Return [x, y] of the center of cell containing provided text 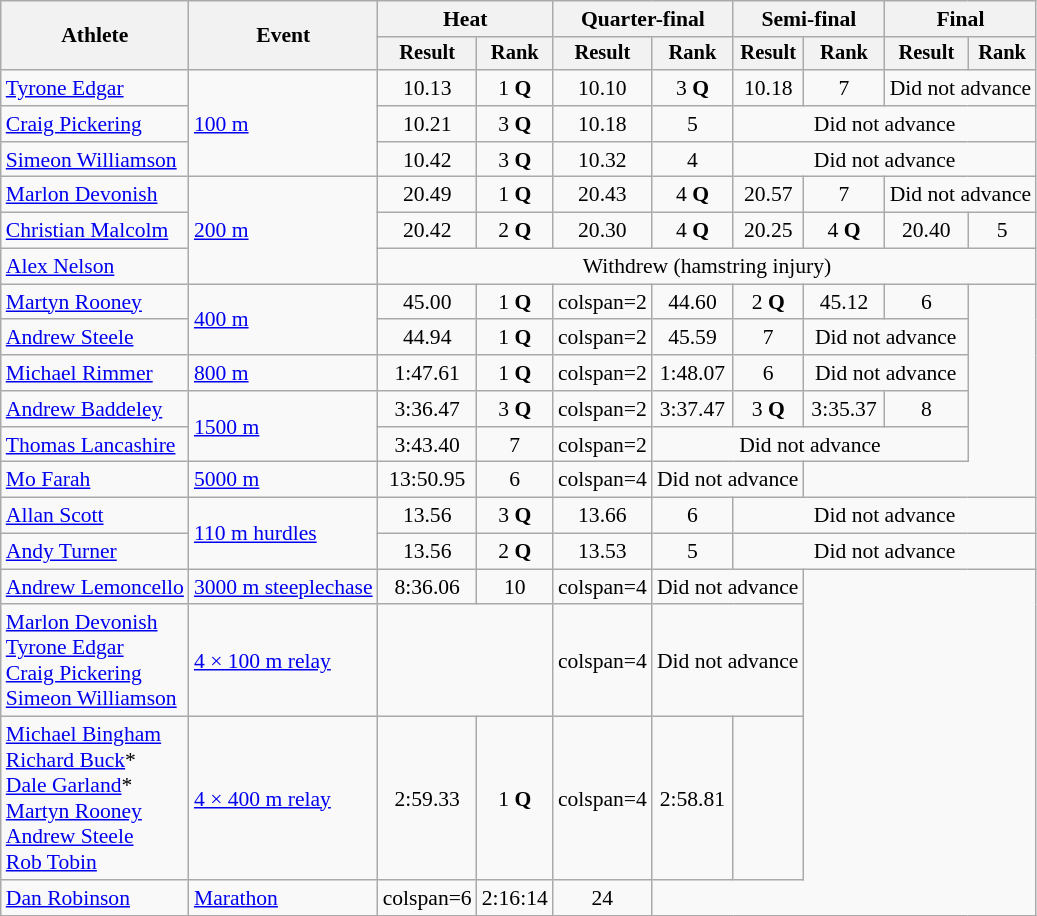
colspan=6 [428, 898]
4 [692, 160]
Allan Scott [95, 516]
13.53 [602, 552]
Michael Rimmer [95, 373]
2:58.81 [692, 798]
Michael BinghamRichard Buck*Dale Garland*Martyn RooneyAndrew SteeleRob Tobin [95, 798]
Marlon DevonishTyrone EdgarCraig PickeringSimeon Williamson [95, 661]
8:36.06 [428, 587]
Andrew Lemoncello [95, 587]
20.25 [768, 231]
45.59 [692, 338]
20.42 [428, 231]
1:48.07 [692, 373]
110 m hurdles [284, 534]
Andrew Baddeley [95, 409]
2:16:14 [515, 898]
100 m [284, 124]
Tyrone Edgar [95, 88]
3:35.37 [844, 409]
13.66 [602, 516]
10.13 [428, 88]
Final [961, 19]
800 m [284, 373]
Semi-final [809, 19]
200 m [284, 230]
10.10 [602, 88]
45.00 [428, 302]
10.21 [428, 124]
45.12 [844, 302]
44.60 [692, 302]
Quarter-final [643, 19]
4 × 400 m relay [284, 798]
1500 m [284, 426]
3000 m steeplechase [284, 587]
8 [926, 409]
Heat [466, 19]
Thomas Lancashire [95, 445]
Alex Nelson [95, 267]
10.42 [428, 160]
13:50.95 [428, 480]
20.57 [768, 195]
10 [515, 587]
Martyn Rooney [95, 302]
10.32 [602, 160]
Andrew Steele [95, 338]
Simeon Williamson [95, 160]
3:36.47 [428, 409]
Christian Malcolm [95, 231]
1:47.61 [428, 373]
20.49 [428, 195]
2:59.33 [428, 798]
24 [602, 898]
20.43 [602, 195]
Craig Pickering [95, 124]
Andy Turner [95, 552]
3:43.40 [428, 445]
Dan Robinson [95, 898]
Withdrew (hamstring injury) [708, 267]
Athlete [95, 36]
3:37.47 [692, 409]
Marathon [284, 898]
400 m [284, 320]
20.40 [926, 231]
4 × 100 m relay [284, 661]
Marlon Devonish [95, 195]
Event [284, 36]
5000 m [284, 480]
44.94 [428, 338]
20.30 [602, 231]
Mo Farah [95, 480]
